For the text-containing cell, return its midpoint in [x, y] coordinate format. 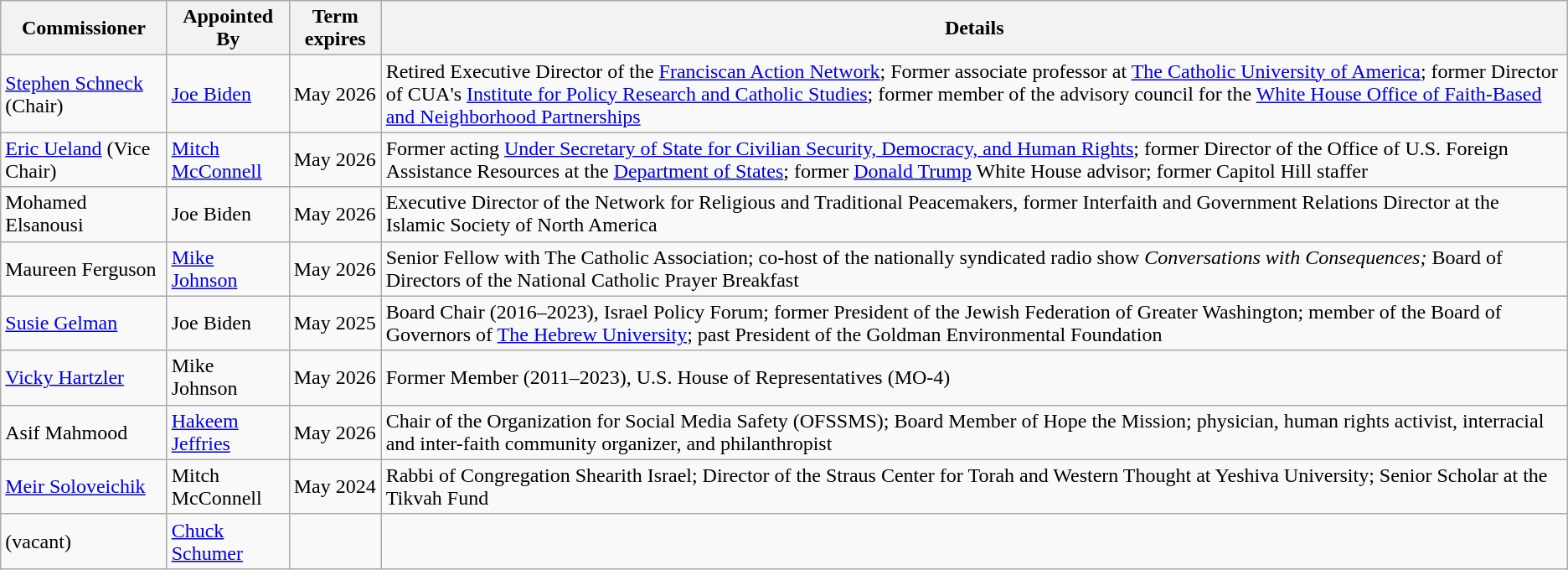
May 2025 [335, 324]
May 2024 [335, 486]
Hakeem Jeffries [228, 433]
Appointed By [228, 28]
Chuck Schumer [228, 541]
(vacant) [84, 541]
Vicky Hartzler [84, 377]
Commissioner [84, 28]
Term expires [335, 28]
Former Member (2011–2023), U.S. House of Representatives (MO-4) [974, 377]
Eric Ueland (Vice Chair) [84, 159]
Maureen Ferguson [84, 268]
Details [974, 28]
Meir Soloveichik [84, 486]
Susie Gelman [84, 324]
Asif Mahmood [84, 433]
Stephen Schneck (Chair) [84, 94]
Mohamed Elsanousi [84, 215]
